Capture the cell that displays the provided text and extract its (x, y) central coordinate. 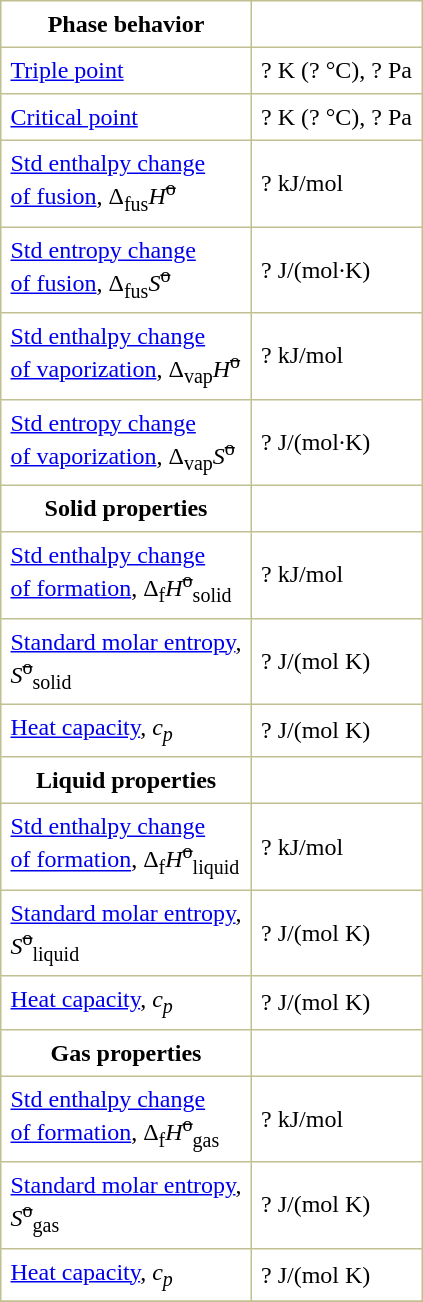
Std enthalpy changeof vaporization, ΔvapHo (126, 356)
Gas properties (126, 1052)
Std enthalpy changeof fusion, ΔfusHo (126, 183)
Critical point (126, 117)
Std enthalpy changeof formation, ΔfHosolid (126, 575)
Std entropy changeof fusion, ΔfusSo (126, 270)
Phase behavior (126, 24)
Std enthalpy changeof formation, ΔfHoliquid (126, 847)
Std entropy changeof vaporization, ΔvapSo (126, 442)
Standard molar entropy,Sosolid (126, 661)
Liquid properties (126, 780)
Standard molar entropy,Sogas (126, 1205)
Triple point (126, 70)
Std enthalpy changeof formation, ΔfHogas (126, 1119)
Standard molar entropy,Soliquid (126, 933)
Solid properties (126, 508)
